Pinpoint the cell where the given text exists, returning its (x, y) midpoint coordinate. 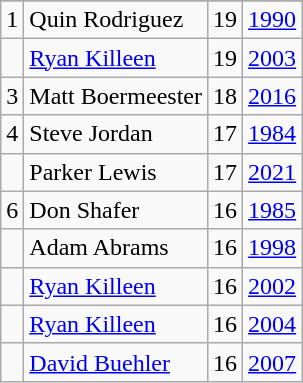
3 (12, 96)
6 (12, 210)
2004 (272, 324)
Matt Boermeester (116, 96)
Quin Rodriguez (116, 20)
2003 (272, 58)
Parker Lewis (116, 172)
2016 (272, 96)
David Buehler (116, 362)
Don Shafer (116, 210)
2021 (272, 172)
1984 (272, 134)
18 (224, 96)
Adam Abrams (116, 248)
2002 (272, 286)
4 (12, 134)
1998 (272, 248)
1985 (272, 210)
2007 (272, 362)
Steve Jordan (116, 134)
1990 (272, 20)
1 (12, 20)
